Return [X, Y] of the center of cell containing provided text 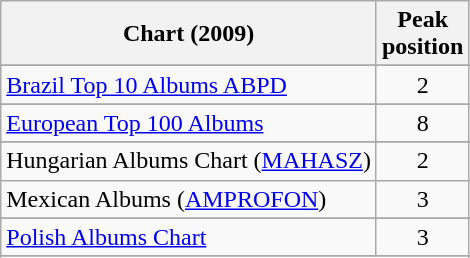
Chart (2009) [189, 34]
Peakposition [422, 34]
Brazil Top 10 Albums ABPD [189, 85]
European Top 100 Albums [189, 123]
Mexican Albums (AMPROFON) [189, 199]
Hungarian Albums Chart (MAHASZ) [189, 161]
Polish Albums Chart [189, 237]
8 [422, 123]
